Find where the given text appears and provide that cell's center as (X, Y) coordinate. 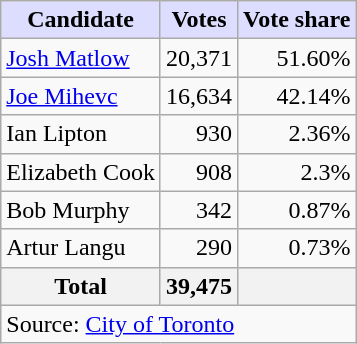
Vote share (297, 20)
2.36% (297, 134)
42.14% (297, 96)
0.73% (297, 248)
Total (81, 286)
290 (198, 248)
0.87% (297, 210)
Votes (198, 20)
Bob Murphy (81, 210)
Artur Langu (81, 248)
Candidate (81, 20)
Josh Matlow (81, 58)
16,634 (198, 96)
Ian Lipton (81, 134)
908 (198, 172)
Joe Mihevc (81, 96)
51.60% (297, 58)
20,371 (198, 58)
2.3% (297, 172)
Source: City of Toronto (178, 324)
342 (198, 210)
930 (198, 134)
Elizabeth Cook (81, 172)
39,475 (198, 286)
